For the text-containing cell, return its midpoint in (x, y) coordinate format. 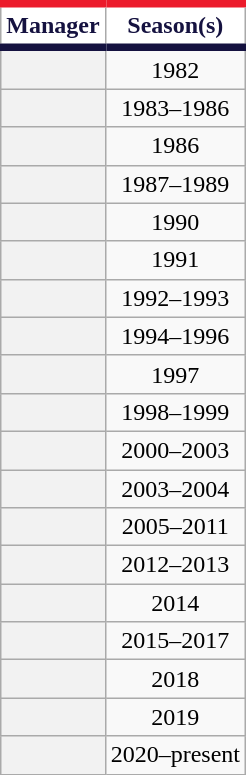
1987–1989 (175, 184)
2015–2017 (175, 641)
Season(s) (175, 26)
1994–1996 (175, 336)
1998–1999 (175, 412)
1992–1993 (175, 298)
1983–1986 (175, 108)
Manager (53, 26)
1997 (175, 374)
2000–2003 (175, 450)
1982 (175, 68)
2005–2011 (175, 527)
1991 (175, 260)
2014 (175, 603)
2003–2004 (175, 489)
2019 (175, 717)
1990 (175, 222)
2018 (175, 679)
2012–2013 (175, 565)
2020–present (175, 755)
1986 (175, 146)
